For the text-containing cell, return its midpoint in [x, y] coordinate format. 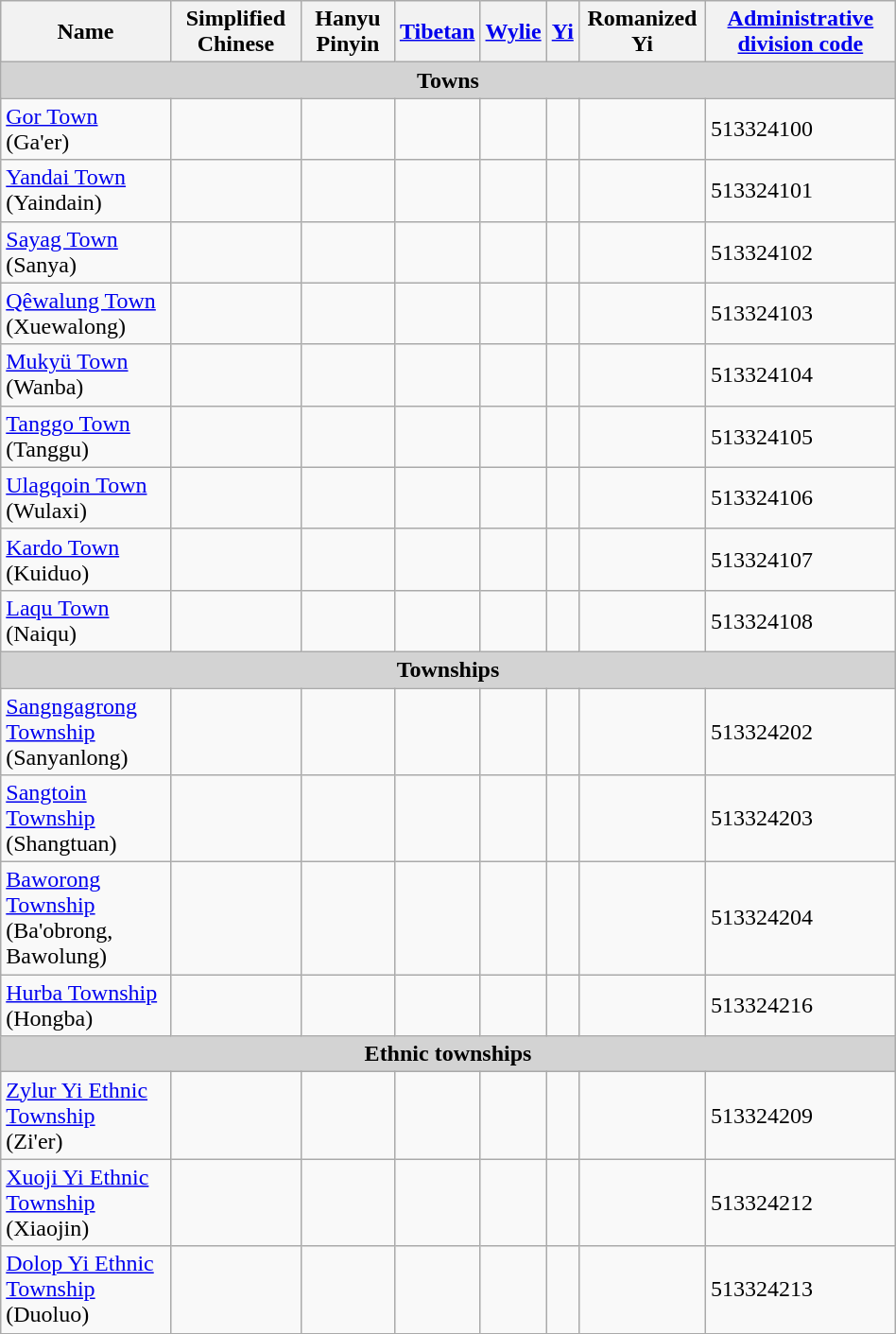
Wylie [513, 32]
Towns [448, 80]
Ethnic townships [448, 1054]
Simplified Chinese [235, 32]
Sangngagrong Township(Sanyanlong) [85, 732]
513324101 [801, 191]
513324102 [801, 251]
Tanggo Town(Tanggu) [85, 437]
513324213 [801, 1290]
Zylur Yi Ethnic Township(Zi'er) [85, 1116]
Mukyü Town(Wanba) [85, 374]
513324212 [801, 1203]
Yi [562, 32]
Ulagqoin Town(Wulaxi) [85, 497]
Sayag Town(Sanya) [85, 251]
513324103 [801, 314]
513324108 [801, 620]
Gor Town(Ga'er) [85, 129]
513324204 [801, 919]
513324216 [801, 1006]
513324107 [801, 560]
Qêwalung Town(Xuewalong) [85, 314]
Townships [448, 669]
Sangtoin Township(Shangtuan) [85, 819]
513324202 [801, 732]
Administrative division code [801, 32]
Hurba Township(Hongba) [85, 1006]
513324209 [801, 1116]
Kardo Town(Kuiduo) [85, 560]
Baworong Township(Ba'obrong, Bawolung) [85, 919]
513324105 [801, 437]
Xuoji Yi Ethnic Township(Xiaojin) [85, 1203]
Tibetan [437, 32]
Dolop Yi Ethnic Township(Duoluo) [85, 1290]
Name [85, 32]
Laqu Town(Naiqu) [85, 620]
513324203 [801, 819]
Romanized Yi [642, 32]
513324100 [801, 129]
Yandai Town(Yaindain) [85, 191]
Hanyu Pinyin [348, 32]
513324106 [801, 497]
513324104 [801, 374]
